Find where the given text appears and provide that cell's center as (x, y) coordinate. 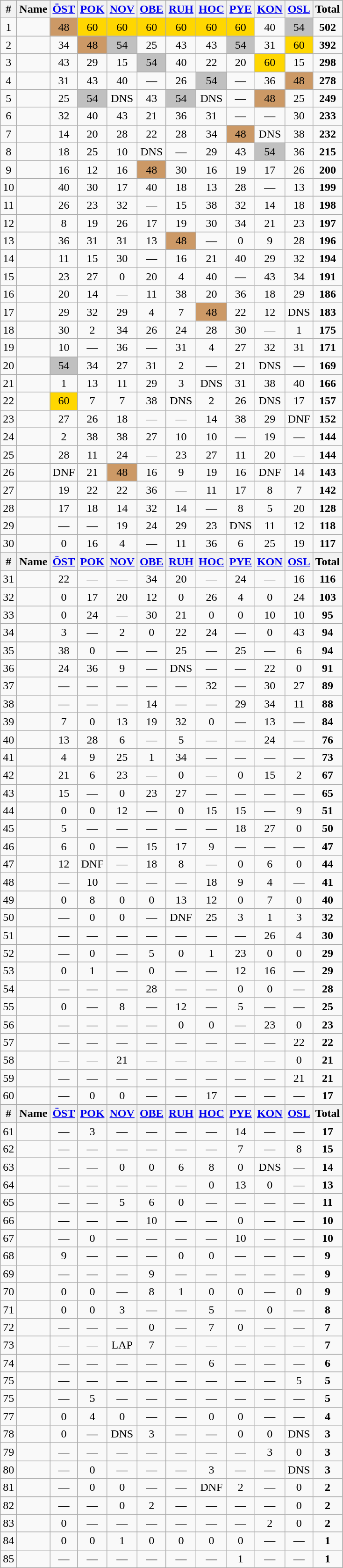
74 (8, 1363)
142 (328, 490)
232 (328, 134)
63 (8, 1167)
53 (8, 971)
37 (8, 686)
46 (8, 846)
LAP (122, 1345)
199 (328, 187)
196 (328, 241)
68 (8, 1256)
191 (328, 277)
49 (8, 900)
61 (8, 1131)
78 (8, 1434)
39 (8, 722)
77 (8, 1416)
249 (328, 98)
171 (328, 348)
88 (328, 704)
128 (328, 508)
71 (8, 1309)
116 (328, 579)
175 (328, 330)
200 (328, 169)
66 (8, 1220)
197 (328, 223)
392 (328, 45)
117 (328, 544)
118 (328, 526)
169 (328, 365)
42 (8, 775)
298 (328, 63)
52 (8, 953)
89 (328, 686)
55 (8, 1006)
166 (328, 383)
33 (8, 615)
233 (328, 116)
58 (8, 1060)
64 (8, 1185)
35 (8, 650)
72 (8, 1327)
194 (328, 259)
85 (8, 1559)
59 (8, 1078)
69 (8, 1274)
198 (328, 205)
62 (8, 1149)
57 (8, 1042)
152 (328, 419)
82 (8, 1505)
81 (8, 1488)
278 (328, 80)
143 (328, 472)
502 (328, 27)
83 (8, 1523)
95 (328, 615)
80 (8, 1470)
157 (328, 401)
45 (8, 829)
103 (328, 597)
56 (8, 1024)
70 (8, 1291)
79 (8, 1452)
76 (328, 739)
183 (328, 312)
91 (328, 668)
186 (328, 294)
215 (328, 152)
